Extract the [x, y] coordinate from the center of the cell holding the provided text.  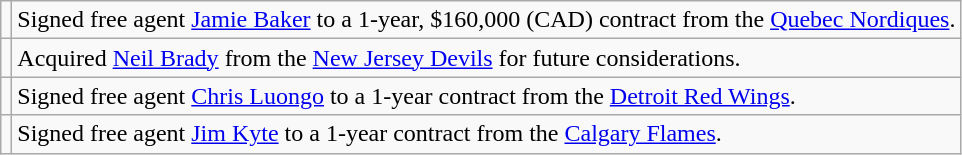
Signed free agent Jamie Baker to a 1-year, $160,000 (CAD) contract from the Quebec Nordiques. [486, 20]
Signed free agent Chris Luongo to a 1-year contract from the Detroit Red Wings. [486, 96]
Acquired Neil Brady from the New Jersey Devils for future considerations. [486, 58]
Signed free agent Jim Kyte to a 1-year contract from the Calgary Flames. [486, 134]
